Return [X, Y] of the center of cell containing provided text 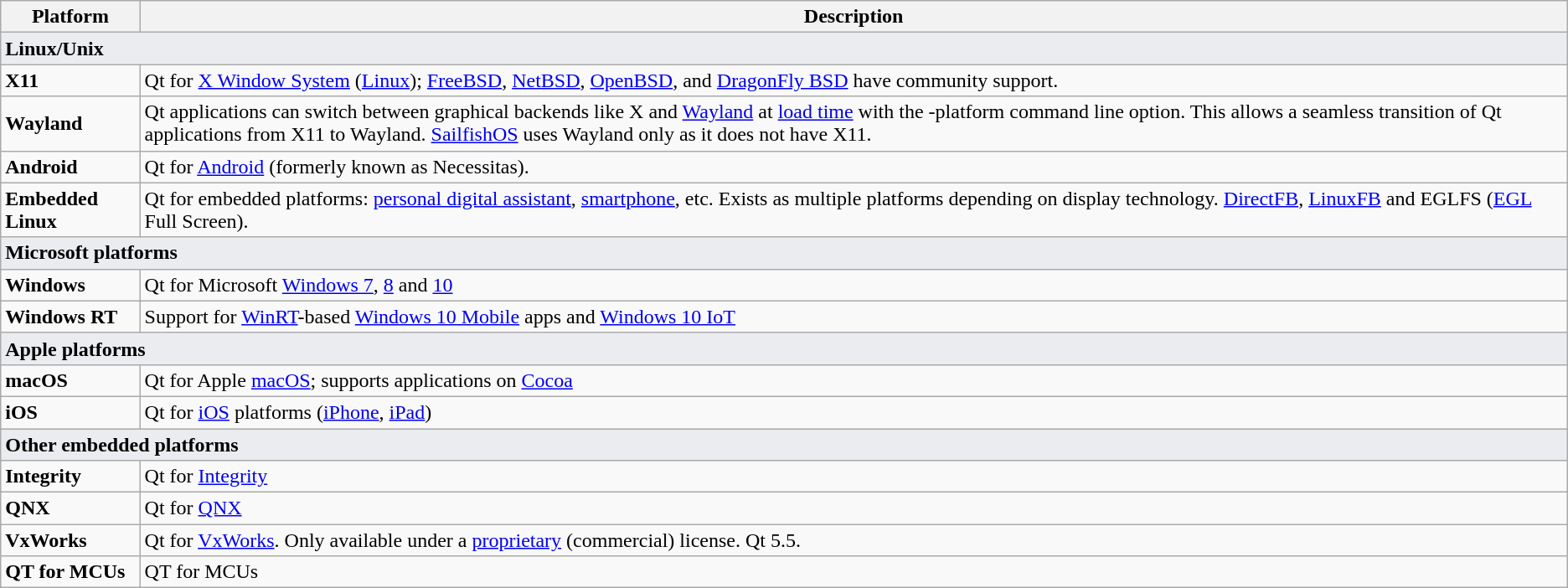
Qt for Microsoft Windows 7, 8 and 10 [854, 285]
Wayland [70, 124]
Qt for VxWorks. Only available under a proprietary (commercial) license. Qt 5.5. [854, 540]
Android [70, 167]
Windows RT [70, 317]
Integrity [70, 477]
Other embedded platforms [784, 445]
Qt for QNX [854, 508]
VxWorks [70, 540]
Windows [70, 285]
Apple platforms [784, 348]
Description [854, 17]
Platform [70, 17]
Microsoft platforms [784, 253]
Embedded Linux [70, 209]
Qt for X Window System (Linux); FreeBSD, NetBSD, OpenBSD, and DragonFly BSD have community support. [854, 80]
Support for WinRT-based Windows 10 Mobile apps and Windows 10 IoT [854, 317]
Linux/Unix [784, 49]
Qt for Android (formerly known as Necessitas). [854, 167]
iOS [70, 412]
QNX [70, 508]
Qt for Integrity [854, 477]
X11 [70, 80]
Qt for iOS platforms (iPhone, iPad) [854, 412]
Qt for Apple macOS; supports applications on Cocoa [854, 380]
macOS [70, 380]
